Find where the given text appears and provide that cell's center as (X, Y) coordinate. 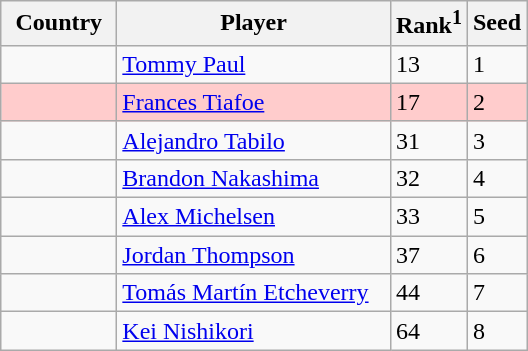
4 (496, 178)
13 (428, 64)
3 (496, 140)
7 (496, 293)
Tomás Martín Etcheverry (254, 293)
Jordan Thompson (254, 255)
Seed (496, 24)
17 (428, 102)
Alex Michelsen (254, 217)
6 (496, 255)
Alejandro Tabilo (254, 140)
8 (496, 331)
Player (254, 24)
5 (496, 217)
Country (59, 24)
Tommy Paul (254, 64)
Frances Tiafoe (254, 102)
32 (428, 178)
37 (428, 255)
2 (496, 102)
1 (496, 64)
Kei Nishikori (254, 331)
64 (428, 331)
31 (428, 140)
33 (428, 217)
Brandon Nakashima (254, 178)
44 (428, 293)
Rank1 (428, 24)
